For the text-containing cell, return its midpoint in [x, y] coordinate format. 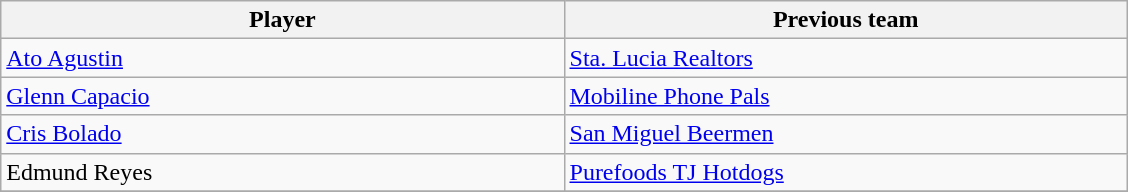
Edmund Reyes [282, 172]
Ato Agustin [282, 58]
Glenn Capacio [282, 96]
Sta. Lucia Realtors [846, 58]
Purefoods TJ Hotdogs [846, 172]
Previous team [846, 20]
San Miguel Beermen [846, 134]
Player [282, 20]
Cris Bolado [282, 134]
Mobiline Phone Pals [846, 96]
